Pinpoint the cell where the given text exists, returning its (X, Y) midpoint coordinate. 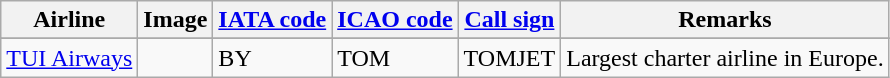
Remarks (725, 20)
Call sign (510, 20)
ICAO code (395, 20)
BY (272, 58)
TOMJET (510, 58)
IATA code (272, 20)
Airline (70, 20)
Largest charter airline in Europe. (725, 58)
Image (176, 20)
TOM (395, 58)
TUI Airways (70, 58)
